Provide the (X, Y) coordinate of the cell's center where the given text is located.  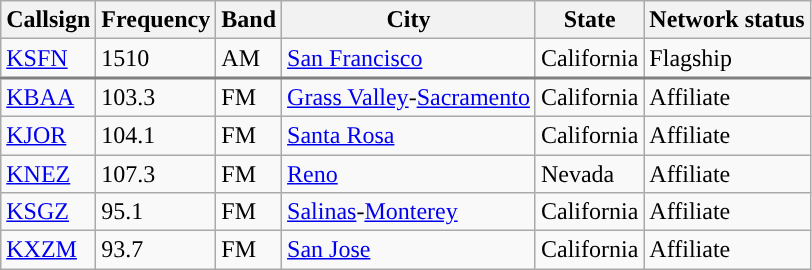
Flagship (727, 58)
KSFN (48, 58)
104.1 (156, 135)
Nevada (589, 173)
107.3 (156, 173)
KXZM (48, 250)
Frequency (156, 20)
KSGZ (48, 212)
San Francisco (409, 58)
KNEZ (48, 173)
93.7 (156, 250)
KBAA (48, 98)
1510 (156, 58)
95.1 (156, 212)
City (409, 20)
Network status (727, 20)
State (589, 20)
Band (249, 20)
AM (249, 58)
Callsign (48, 20)
103.3 (156, 98)
San Jose (409, 250)
Salinas-Monterey (409, 212)
Reno (409, 173)
Grass Valley-Sacramento (409, 98)
KJOR (48, 135)
Santa Rosa (409, 135)
